Locate the cell with the specified text and output its [x, y] center coordinate. 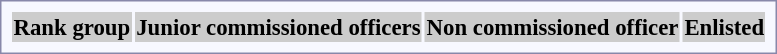
Junior commissioned officers [278, 27]
Rank group [72, 27]
Non commissioned officer [552, 27]
Enlisted [724, 27]
